Provide the [X, Y] coordinate of the cell's center where the given text is located.  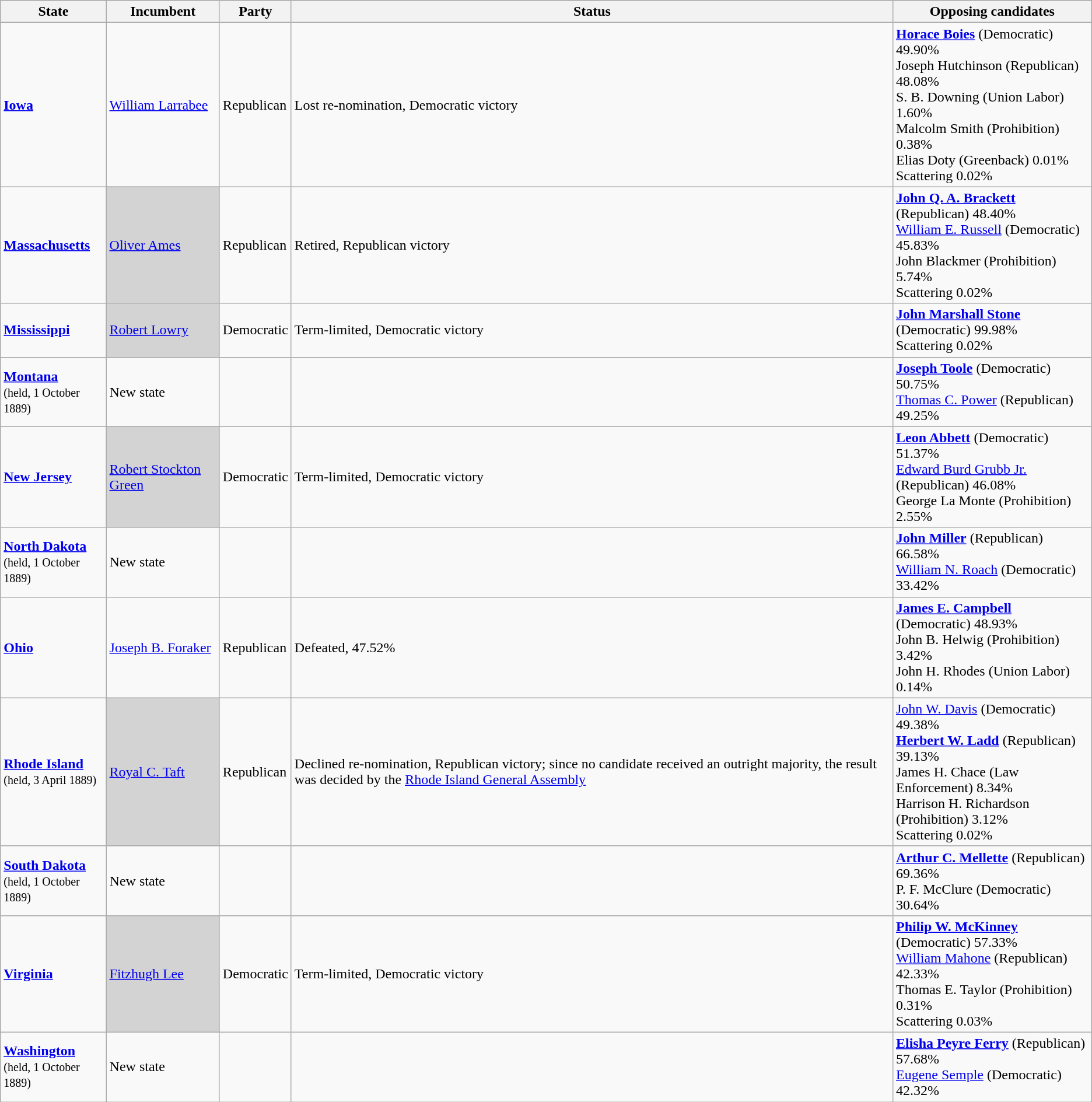
State [54, 12]
South Dakota(held, 1 October 1889) [54, 881]
Opposing candidates [992, 12]
Philip W. McKinney (Democratic) 57.33%William Mahone (Republican) 42.33%Thomas E. Taylor (Prohibition) 0.31%Scattering 0.03% [992, 974]
Robert Lowry [163, 330]
North Dakota(held, 1 October 1889) [54, 562]
Rhode Island(held, 3 April 1889) [54, 772]
Massachusetts [54, 245]
Royal C. Taft [163, 772]
Status [591, 12]
Fitzhugh Lee [163, 974]
Arthur C. Mellette (Republican) 69.36%P. F. McClure (Democratic) 30.64% [992, 881]
John Q. A. Brackett (Republican) 48.40%William E. Russell (Democratic) 45.83%John Blackmer (Prohibition) 5.74%Scattering 0.02% [992, 245]
Mississippi [54, 330]
Retired, Republican victory [591, 245]
Montana(held, 1 October 1889) [54, 392]
Virginia [54, 974]
Iowa [54, 105]
Leon Abbett (Democratic) 51.37%Edward Burd Grubb Jr. (Republican) 46.08%George La Monte (Prohibition) 2.55% [992, 477]
Incumbent [163, 12]
Washington(held, 1 October 1889) [54, 1066]
New Jersey [54, 477]
Defeated, 47.52% [591, 648]
Elisha Peyre Ferry (Republican) 57.68%Eugene Semple (Democratic) 42.32% [992, 1066]
Party [256, 12]
John Miller (Republican) 66.58%William N. Roach (Democratic) 33.42% [992, 562]
James E. Campbell (Democratic) 48.93%John B. Helwig (Prohibition) 3.42%John H. Rhodes (Union Labor) 0.14% [992, 648]
Oliver Ames [163, 245]
John Marshall Stone (Democratic) 99.98%Scattering 0.02% [992, 330]
Lost re-nomination, Democratic victory [591, 105]
Joseph B. Foraker [163, 648]
Robert Stockton Green [163, 477]
Ohio [54, 648]
William Larrabee [163, 105]
Joseph Toole (Democratic) 50.75%Thomas C. Power (Republican) 49.25% [992, 392]
